Output the [x, y] coordinate of the center of the cell containing the given text.  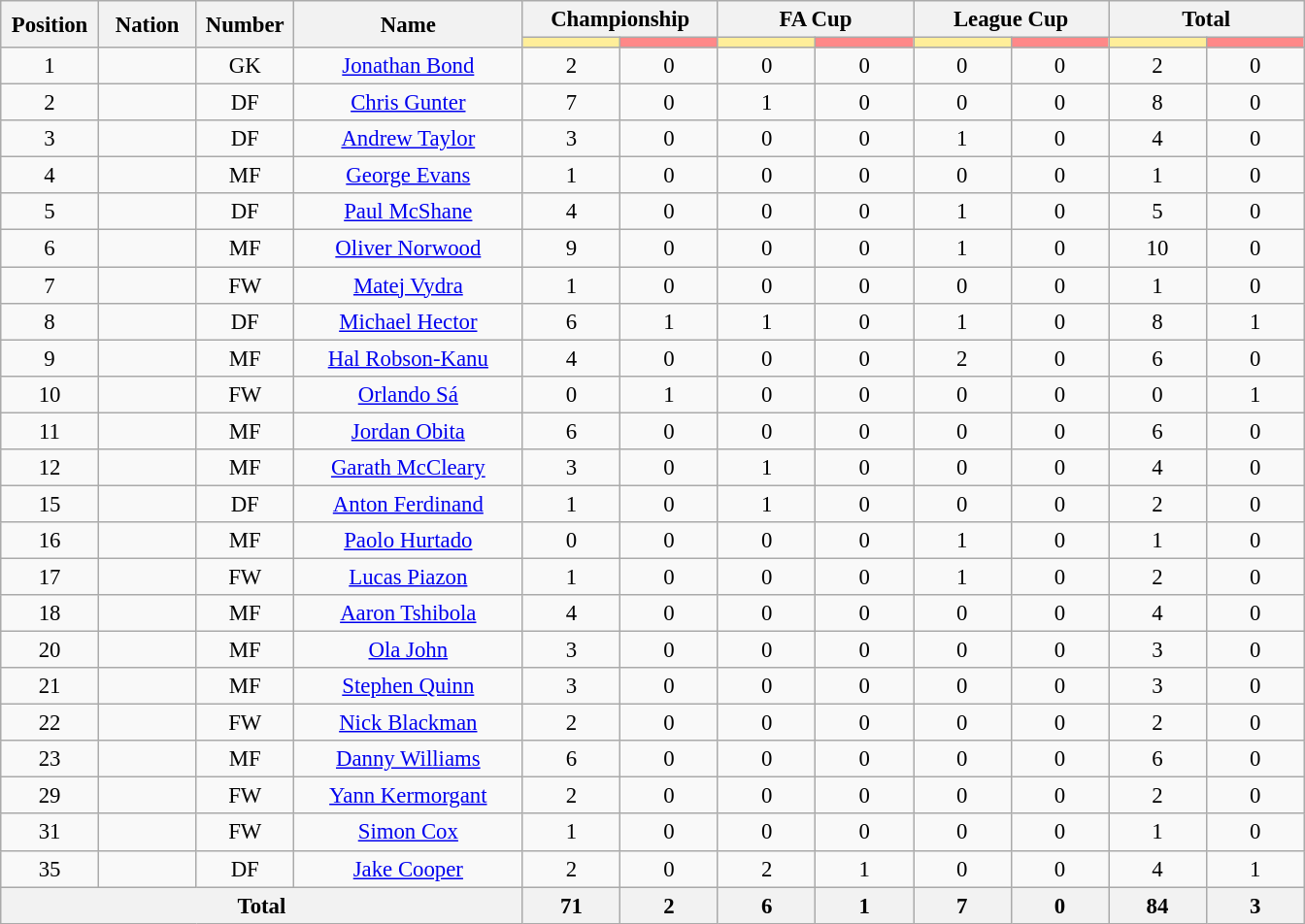
Nick Blackman [409, 723]
FA Cup [816, 19]
23 [50, 759]
Position [50, 24]
Nation [148, 24]
Anton Ferdinand [409, 504]
League Cup [1010, 19]
Name [409, 24]
22 [50, 723]
21 [50, 686]
Simon Cox [409, 833]
Paul McShane [409, 213]
Championship [619, 19]
Jonathan Bond [409, 66]
Lucas Piazon [409, 577]
17 [50, 577]
Hal Robson-Kanu [409, 358]
Yann Kermorgant [409, 796]
Oliver Norwood [409, 248]
Ola John [409, 650]
35 [50, 869]
18 [50, 613]
Aaron Tshibola [409, 613]
29 [50, 796]
George Evans [409, 176]
Matej Vydra [409, 285]
11 [50, 431]
31 [50, 833]
Jake Cooper [409, 869]
Chris Gunter [409, 103]
Garath McCleary [409, 468]
20 [50, 650]
Jordan Obita [409, 431]
GK [245, 66]
84 [1157, 906]
16 [50, 541]
Orlando Sá [409, 394]
Stephen Quinn [409, 686]
Paolo Hurtado [409, 541]
Michael Hector [409, 321]
15 [50, 504]
Danny Williams [409, 759]
12 [50, 468]
71 [571, 906]
Number [245, 24]
Andrew Taylor [409, 139]
